Locate the cell with the specified text and output its [X, Y] center coordinate. 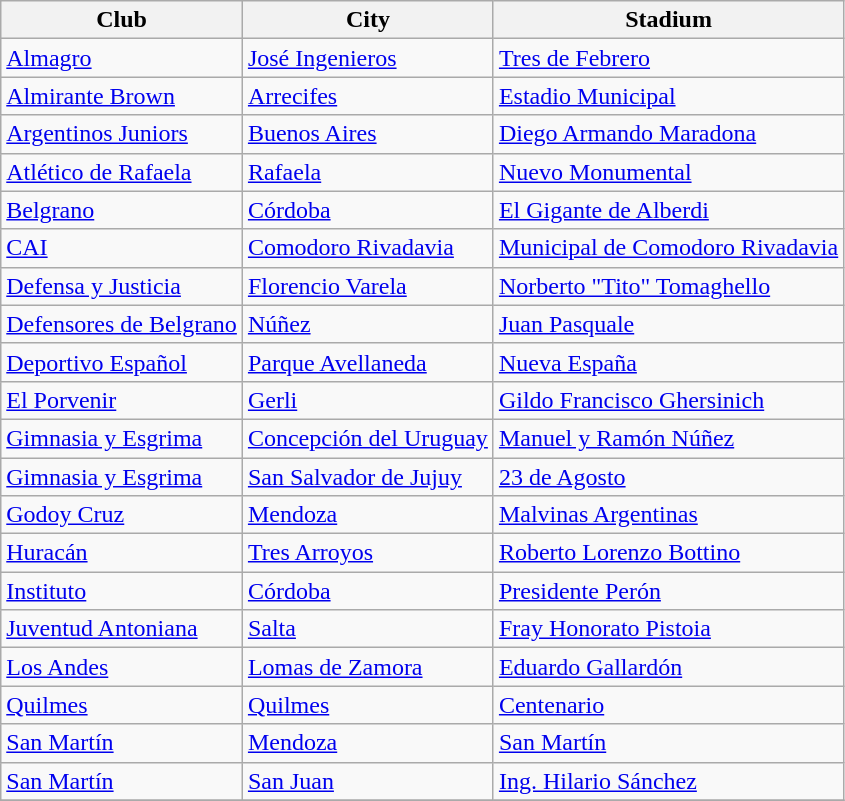
José Ingenieros [368, 58]
City [368, 20]
Gerli [368, 400]
Defensores de Belgrano [122, 324]
San Juan [368, 781]
Arrecifes [368, 96]
Municipal de Comodoro Rivadavia [668, 248]
Deportivo Español [122, 362]
Defensa y Justicia [122, 286]
Almagro [122, 58]
Atlético de Rafaela [122, 172]
Tres de Febrero [668, 58]
Concepción del Uruguay [368, 438]
Tres Arroyos [368, 553]
San Salvador de Jujuy [368, 477]
Rafaela [368, 172]
Salta [368, 629]
Presidente Perón [668, 591]
Malvinas Argentinas [668, 515]
Huracán [122, 553]
Diego Armando Maradona [668, 134]
Comodoro Rivadavia [368, 248]
Los Andes [122, 667]
Florencio Varela [368, 286]
El Gigante de Alberdi [668, 210]
Lomas de Zamora [368, 667]
23 de Agosto [668, 477]
Club [122, 20]
Instituto [122, 591]
Belgrano [122, 210]
Roberto Lorenzo Bottino [668, 553]
Centenario [668, 705]
El Porvenir [122, 400]
Almirante Brown [122, 96]
Juventud Antoniana [122, 629]
Ing. Hilario Sánchez [668, 781]
Nueva España [668, 362]
Parque Avellaneda [368, 362]
CAI [122, 248]
Estadio Municipal [668, 96]
Núñez [368, 324]
Manuel y Ramón Núñez [668, 438]
Juan Pasquale [668, 324]
Godoy Cruz [122, 515]
Nuevo Monumental [668, 172]
Eduardo Gallardón [668, 667]
Buenos Aires [368, 134]
Argentinos Juniors [122, 134]
Stadium [668, 20]
Fray Honorato Pistoia [668, 629]
Gildo Francisco Ghersinich [668, 400]
Norberto "Tito" Tomaghello [668, 286]
